Pinpoint the cell where the given text exists, returning its (X, Y) midpoint coordinate. 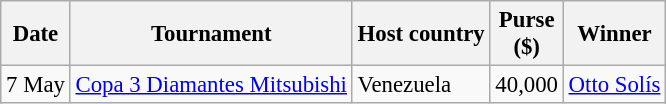
Tournament (211, 34)
Purse($) (526, 34)
40,000 (526, 85)
Otto Solís (614, 85)
Date (36, 34)
Winner (614, 34)
7 May (36, 85)
Venezuela (421, 85)
Copa 3 Diamantes Mitsubishi (211, 85)
Host country (421, 34)
